Return the (X, Y) coordinate for the center point of the cell that contains the specified text.  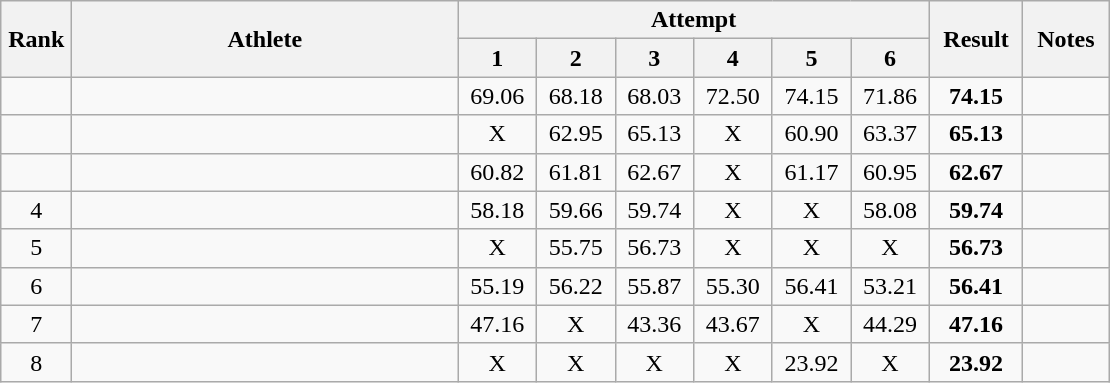
60.95 (890, 172)
44.29 (890, 324)
71.86 (890, 96)
61.81 (576, 172)
62.95 (576, 134)
72.50 (734, 96)
58.08 (890, 210)
68.18 (576, 96)
Notes (1066, 39)
3 (654, 58)
Rank (36, 39)
58.18 (498, 210)
63.37 (890, 134)
Result (976, 39)
60.82 (498, 172)
53.21 (890, 286)
55.75 (576, 248)
7 (36, 324)
55.30 (734, 286)
69.06 (498, 96)
Attempt (694, 20)
2 (576, 58)
61.17 (812, 172)
55.87 (654, 286)
8 (36, 362)
55.19 (498, 286)
1 (498, 58)
43.36 (654, 324)
60.90 (812, 134)
43.67 (734, 324)
Athlete (265, 39)
68.03 (654, 96)
59.66 (576, 210)
56.22 (576, 286)
